Determine the [X, Y] coordinate at the center of the cell enclosing the given text.  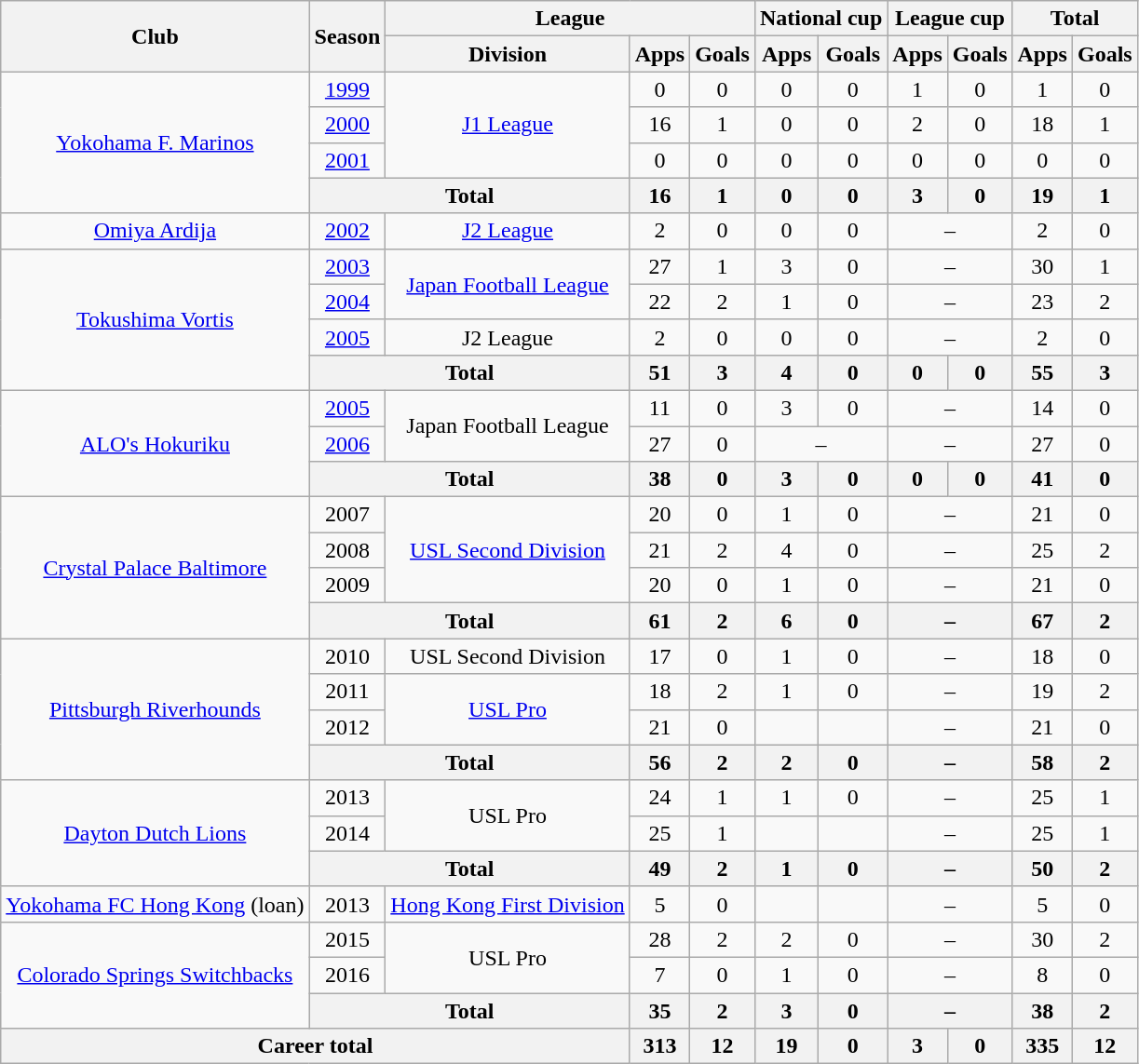
Hong Kong First Division [508, 904]
24 [659, 798]
7 [659, 975]
Career total [315, 1046]
2011 [347, 692]
League cup [950, 19]
Yokohama F. Marinos [155, 142]
56 [659, 762]
6 [786, 621]
Tokushima Vortis [155, 319]
Dayton Dutch Lions [155, 833]
2000 [347, 125]
49 [659, 869]
17 [659, 656]
2001 [347, 160]
1999 [347, 89]
Club [155, 36]
335 [1042, 1046]
J1 League [508, 125]
Crystal Palace Baltimore [155, 568]
2008 [347, 550]
22 [659, 302]
2002 [347, 231]
50 [1042, 869]
Division [508, 54]
11 [659, 408]
2004 [347, 302]
35 [659, 1010]
Season [347, 36]
313 [659, 1046]
2014 [347, 833]
61 [659, 621]
41 [1042, 479]
28 [659, 939]
National cup [820, 19]
2016 [347, 975]
2009 [347, 586]
Omiya Ardija [155, 231]
51 [659, 372]
2007 [347, 515]
55 [1042, 372]
Pittsburgh Riverhounds [155, 709]
8 [1042, 975]
2010 [347, 656]
23 [1042, 302]
League [570, 19]
58 [1042, 762]
2003 [347, 266]
Yokohama FC Hong Kong (loan) [155, 904]
2012 [347, 727]
2015 [347, 939]
2006 [347, 444]
67 [1042, 621]
14 [1042, 408]
Colorado Springs Switchbacks [155, 975]
ALO's Hokuriku [155, 443]
